Find where the given text appears and provide that cell's center as [X, Y] coordinate. 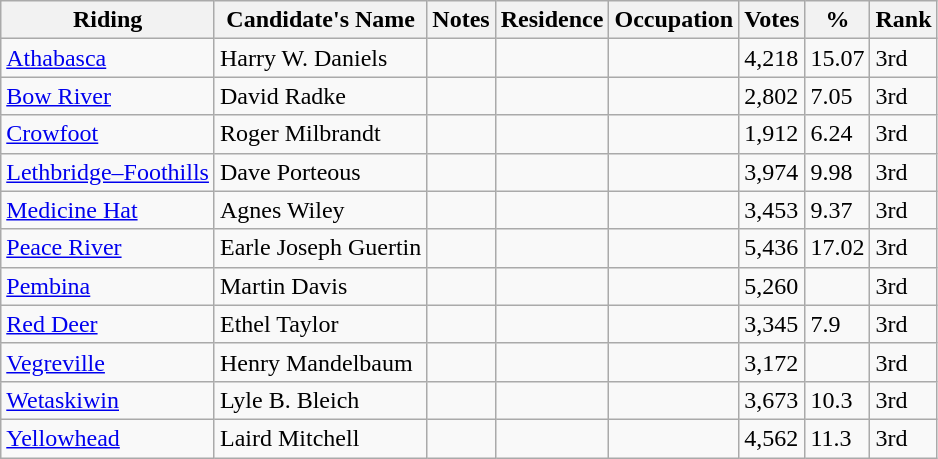
3,172 [772, 362]
Notes [461, 20]
Red Deer [108, 324]
Henry Mandelbaum [320, 362]
7.05 [838, 96]
Athabasca [108, 58]
17.02 [838, 248]
Residence [552, 20]
Riding [108, 20]
4,562 [772, 438]
Pembina [108, 286]
Laird Mitchell [320, 438]
15.07 [838, 58]
Occupation [674, 20]
10.3 [838, 400]
Candidate's Name [320, 20]
9.98 [838, 172]
Votes [772, 20]
Agnes Wiley [320, 210]
Bow River [108, 96]
David Radke [320, 96]
Roger Milbrandt [320, 134]
5,260 [772, 286]
Dave Porteous [320, 172]
6.24 [838, 134]
Ethel Taylor [320, 324]
3,974 [772, 172]
Crowfoot [108, 134]
4,218 [772, 58]
Rank [904, 20]
Peace River [108, 248]
% [838, 20]
7.9 [838, 324]
Harry W. Daniels [320, 58]
2,802 [772, 96]
Lethbridge–Foothills [108, 172]
11.3 [838, 438]
Earle Joseph Guertin [320, 248]
9.37 [838, 210]
3,345 [772, 324]
Lyle B. Bleich [320, 400]
3,673 [772, 400]
3,453 [772, 210]
Vegreville [108, 362]
Medicine Hat [108, 210]
5,436 [772, 248]
1,912 [772, 134]
Wetaskiwin [108, 400]
Martin Davis [320, 286]
Yellowhead [108, 438]
